Pinpoint the cell where the given text exists, returning its (X, Y) midpoint coordinate. 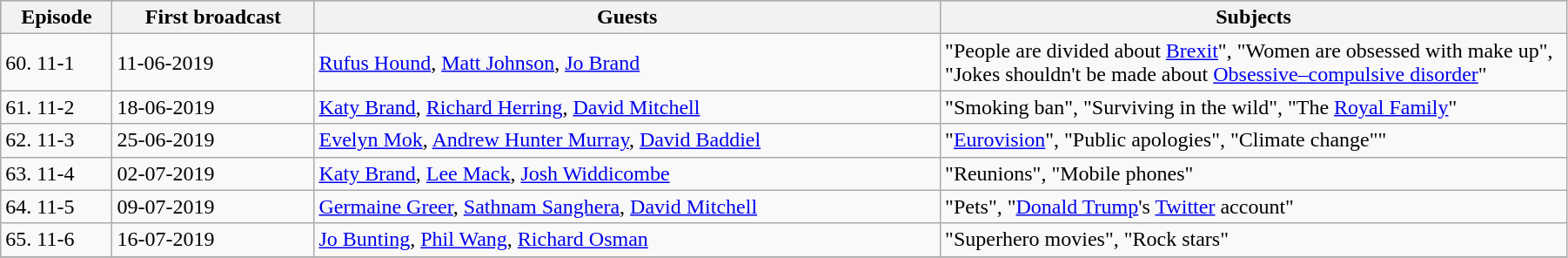
61. 11-2 (57, 107)
Episode (57, 17)
09-07-2019 (213, 207)
"Eurovision", "Public apologies", "Climate change"" (1254, 140)
"Reunions", "Mobile phones" (1254, 173)
Katy Brand, Lee Mack, Josh Widdicombe (627, 173)
Rufus Hound, Matt Johnson, Jo Brand (627, 63)
18-06-2019 (213, 107)
11-06-2019 (213, 63)
First broadcast (213, 17)
"People are divided about Brexit", "Women are obsessed with make up", "Jokes shouldn't be made about Obsessive–compulsive disorder" (1254, 63)
64. 11-5 (57, 207)
65. 11-6 (57, 240)
02-07-2019 (213, 173)
16-07-2019 (213, 240)
25-06-2019 (213, 140)
Subjects (1254, 17)
62. 11-3 (57, 140)
Guests (627, 17)
60. 11-1 (57, 63)
"Pets", "Donald Trump's Twitter account" (1254, 207)
"Superhero movies", "Rock stars" (1254, 240)
Katy Brand, Richard Herring, David Mitchell (627, 107)
63. 11-4 (57, 173)
Jo Bunting, Phil Wang, Richard Osman (627, 240)
"Smoking ban", "Surviving in the wild", "The Royal Family" (1254, 107)
Evelyn Mok, Andrew Hunter Murray, David Baddiel (627, 140)
Germaine Greer, Sathnam Sanghera, David Mitchell (627, 207)
